Find where the given text appears and provide that cell's center as [x, y] coordinate. 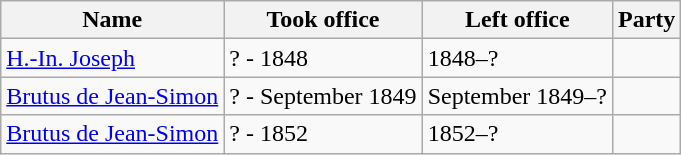
? - September 1849 [323, 96]
? - 1852 [323, 134]
Party [647, 20]
Name [112, 20]
Took office [323, 20]
September 1849–? [517, 96]
H.-In. Joseph [112, 58]
1852–? [517, 134]
? - 1848 [323, 58]
Left office [517, 20]
1848–? [517, 58]
